Search for the cell housing the specified text and yield its (x, y) center coordinate. 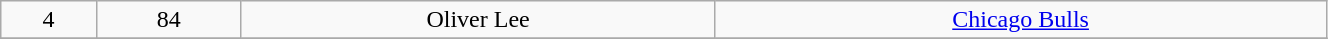
Chicago Bulls (1021, 20)
4 (48, 20)
84 (168, 20)
Oliver Lee (478, 20)
